Output the (X, Y) coordinate of the center of the cell containing the given text.  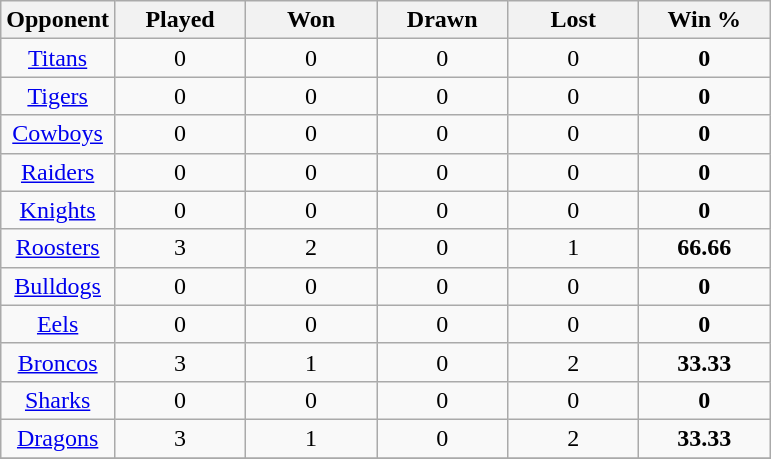
Broncos (58, 362)
Opponent (58, 20)
Lost (574, 20)
Drawn (442, 20)
Bulldogs (58, 286)
Played (180, 20)
Knights (58, 210)
Sharks (58, 400)
Won (312, 20)
Titans (58, 58)
Eels (58, 324)
Dragons (58, 438)
66.66 (704, 248)
Raiders (58, 172)
Roosters (58, 248)
Cowboys (58, 134)
Tigers (58, 96)
Win % (704, 20)
